Return (X, Y) of the center of cell containing provided text 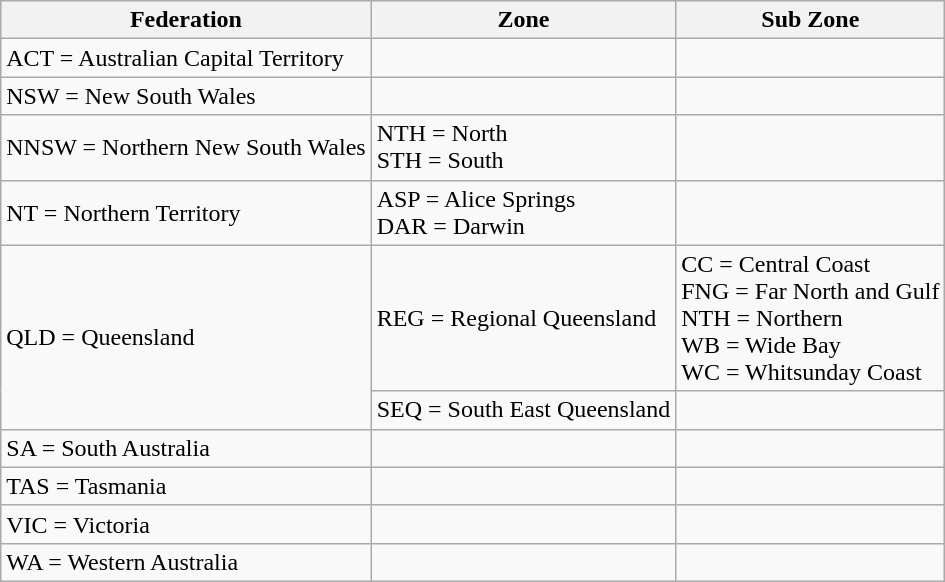
ACT = Australian Capital Territory (186, 58)
NTH = North STH = South (524, 148)
Sub Zone (810, 20)
SA = South Australia (186, 448)
NT = Northern Territory (186, 212)
SEQ = South East Queensland (524, 410)
NSW = New South Wales (186, 96)
WA = Western Australia (186, 562)
Zone (524, 20)
CC = Central CoastFNG = Far North and GulfNTH = NorthernWB = Wide BayWC = Whitsunday Coast (810, 318)
ASP = Alice Springs DAR = Darwin (524, 212)
NNSW = Northern New South Wales (186, 148)
QLD = Queensland (186, 337)
REG = Regional Queensland (524, 318)
TAS = Tasmania (186, 486)
VIC = Victoria (186, 524)
Federation (186, 20)
